Provide the [X, Y] coordinate of the cell's center where the given text is located.  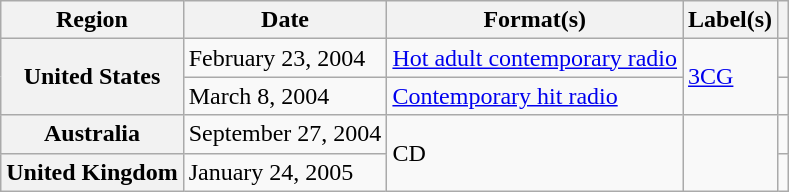
February 23, 2004 [285, 58]
March 8, 2004 [285, 96]
Contemporary hit radio [535, 96]
January 24, 2005 [285, 172]
United Kingdom [92, 172]
Format(s) [535, 20]
Region [92, 20]
United States [92, 77]
Label(s) [730, 20]
Hot adult contemporary radio [535, 58]
Australia [92, 134]
Date [285, 20]
3CG [730, 77]
CD [535, 153]
September 27, 2004 [285, 134]
